Determine the [x, y] coordinate at the center of the cell enclosing the given text.  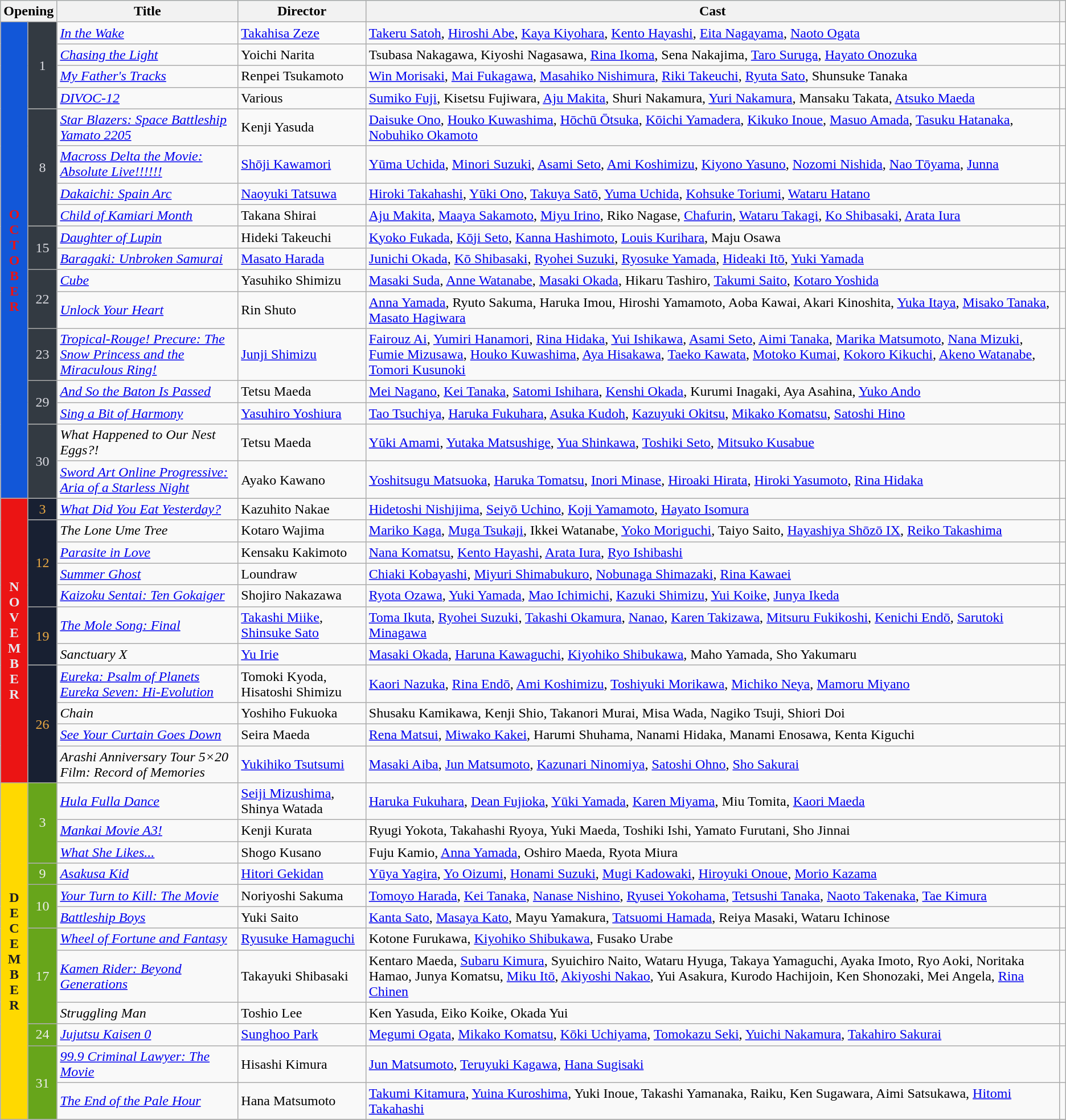
Kenji Kurata [302, 831]
Kaizoku Sentai: Ten Gokaiger [147, 596]
30 [42, 461]
15 [42, 248]
Yūki Amami, Yutaka Matsushige, Yua Shinkawa, Toshiki Seto, Mitsuko Kusabue [712, 443]
Yasuhiro Yoshiura [302, 413]
Kanta Sato, Masaya Kato, Mayu Yamakura, Tatsuomi Hamada, Reiya Masaki, Wataru Ichinose [712, 917]
Noriyoshi Sakuma [302, 896]
Star Blazers: Space Battleship Yamato 2205 [147, 128]
Takahisa Zeze [302, 33]
Ryusuke Hamaguchi [302, 939]
1 [42, 65]
Battleship Boys [147, 917]
Jun Matsumoto, Teruyuki Kagawa, Hana Sugisaki [712, 1064]
Kazuhito Nakae [302, 509]
Kotone Furukawa, Kiyohiko Shibukawa, Fusako Urabe [712, 939]
Kenji Yasuda [302, 128]
Shōji Kawamori [302, 164]
Hiroki Takahashi, Yūki Ono, Takuya Satō, Yuma Uchida, Kohsuke Toriumi, Wataru Hatano [712, 194]
Toshio Lee [302, 1013]
12 [42, 563]
9 [42, 874]
See Your Curtain Goes Down [147, 735]
Chasing the Light [147, 55]
Child of Kamiari Month [147, 215]
Arashi Anniversary Tour 5×20 Film: Record of Memories [147, 764]
Jujutsu Kaisen 0 [147, 1035]
Yasuhiko Shimizu [302, 280]
24 [42, 1035]
Kyoko Fukada, Kōji Seto, Kanna Hashimoto, Louis Kurihara, Maju Osawa [712, 237]
8 [42, 167]
Renpei Tsukamoto [302, 76]
Sword Art Online Progressive: Aria of a Starless Night [147, 479]
Eureka: Psalm of Planets Eureka Seven: Hi-Evolution [147, 683]
Win Morisaki, Mai Fukagawa, Masahiko Nishimura, Riki Takeuchi, Ryuta Sato, Shunsuke Tanaka [712, 76]
Yoshiho Fukuoka [302, 713]
Seiji Mizushima, Shinya Watada [302, 802]
NOVEMBER [15, 641]
Parasite in Love [147, 552]
Mariko Kaga, Muga Tsukaji, Ikkei Watanabe, Yoko Moriguchi, Taiyo Saito, Hayashiya Shōzō IX, Reiko Takashima [712, 531]
Anna Yamada, Ryuto Sakuma, Haruka Imou, Hiroshi Yamamoto, Aoba Kawai, Akari Kinoshita, Yuka Itaya, Misako Tanaka, Masato Hagiwara [712, 310]
The Lone Ume Tree [147, 531]
Sing a Bit of Harmony [147, 413]
Rin Shuto [302, 310]
10 [42, 906]
OCTOBER [15, 260]
Tomoki Kyoda, Hisatoshi Shimizu [302, 683]
Tsubasa Nakagawa, Kiyoshi Nagasawa, Rina Ikoma, Sena Nakajima, Taro Suruga, Hayato Onozuka [712, 55]
The Mole Song: Final [147, 625]
Struggling Man [147, 1013]
Yoshitsugu Matsuoka, Haruka Tomatsu, Inori Minase, Hiroaki Hirata, Hiroki Yasumoto, Rina Hidaka [712, 479]
Title [147, 11]
The End of the Pale Hour [147, 1101]
What Happened to Our Nest Eggs?! [147, 443]
In the Wake [147, 33]
DECEMBER [15, 951]
And So the Baton Is Passed [147, 392]
17 [42, 976]
Cube [147, 280]
Daughter of Lupin [147, 237]
Opening [28, 11]
Kotaro Wajima [302, 531]
Sunghoo Park [302, 1035]
Toma Ikuta, Ryohei Suzuki, Takashi Okamura, Nanao, Karen Takizawa, Mitsuru Fukikoshi, Kenichi Endō, Sarutoki Minagawa [712, 625]
Tao Tsuchiya, Haruka Fukuhara, Asuka Kudoh, Kazuyuki Okitsu, Mikako Komatsu, Satoshi Hino [712, 413]
What Did You Eat Yesterday? [147, 509]
Takumi Kitamura, Yuina Kuroshima, Yuki Inoue, Takashi Yamanaka, Raiku, Ken Sugawara, Aimi Satsukawa, Hitomi Takahashi [712, 1101]
99.9 Criminal Lawyer: The Movie [147, 1064]
Cast [712, 11]
Takana Shirai [302, 215]
Daisuke Ono, Houko Kuwashima, Hōchū Ōtsuka, Kōichi Yamadera, Kikuko Inoue, Masuo Amada, Tasuku Hatanaka, Nobuhiko Okamoto [712, 128]
Hula Fulla Dance [147, 802]
Fuju Kamio, Anna Yamada, Oshiro Maeda, Ryota Miura [712, 852]
Unlock Your Heart [147, 310]
Ryota Ozawa, Yuki Yamada, Mao Ichimichi, Kazuki Shimizu, Yui Koike, Junya Ikeda [712, 596]
Masato Harada [302, 259]
Hana Matsumoto [302, 1101]
Shogo Kusano [302, 852]
Masaki Aiba, Jun Matsumoto, Kazunari Ninomiya, Satoshi Ohno, Sho Sakurai [712, 764]
Asakusa Kid [147, 874]
Sanctuary X [147, 654]
Wheel of Fortune and Fantasy [147, 939]
Tropical-Rouge! Precure: The Snow Princess and the Miraculous Ring! [147, 355]
Haruka Fukuhara, Dean Fujioka, Yūki Yamada, Karen Miyama, Miu Tomita, Kaori Maeda [712, 802]
Kaori Nazuka, Rina Endō, Ami Koshimizu, Toshiyuki Morikawa, Michiko Neya, Mamoru Miyano [712, 683]
Various [302, 98]
22 [42, 298]
Macross Delta the Movie: Absolute Live!!!!!! [147, 164]
Nana Komatsu, Kento Hayashi, Arata Iura, Ryo Ishibashi [712, 552]
Masaki Suda, Anne Watanabe, Masaki Okada, Hikaru Tashiro, Takumi Saito, Kotaro Yoshida [712, 280]
Naoyuki Tatsuwa [302, 194]
Yūya Yagira, Yo Oizumi, Honami Suzuki, Mugi Kadowaki, Hiroyuki Onoue, Morio Kazama [712, 874]
My Father's Tracks [147, 76]
Mankai Movie A3! [147, 831]
Hidetoshi Nishijima, Seiyō Uchino, Koji Yamamoto, Hayato Isomura [712, 509]
Aju Makita, Maaya Sakamoto, Miyu Irino, Riko Nagase, Chafurin, Wataru Takagi, Ko Shibasaki, Arata Iura [712, 215]
Your Turn to Kill: The Movie [147, 896]
Chiaki Kobayashi, Miyuri Shimabukuro, Nobunaga Shimazaki, Rina Kawaei [712, 574]
Summer Ghost [147, 574]
26 [42, 724]
Junichi Okada, Kō Shibasaki, Ryohei Suzuki, Ryosuke Yamada, Hideaki Itō, Yuki Yamada [712, 259]
Ryugi Yokota, Takahashi Ryoya, Yuki Maeda, Toshiki Ishi, Yamato Furutani, Sho Jinnai [712, 831]
Yoichi Narita [302, 55]
Megumi Ogata, Mikako Komatsu, Kōki Uchiyama, Tomokazu Seki, Yuichi Nakamura, Takahiro Sakurai [712, 1035]
What She Likes... [147, 852]
Masaki Okada, Haruna Kawaguchi, Kiyohiko Shibukawa, Maho Yamada, Sho Yakumaru [712, 654]
Dakaichi: Spain Arc [147, 194]
Hitori Gekidan [302, 874]
19 [42, 635]
Kensaku Kakimoto [302, 552]
Shusaku Kamikawa, Kenji Shio, Takanori Murai, Misa Wada, Nagiko Tsuji, Shiori Doi [712, 713]
Baragaki: Unbroken Samurai [147, 259]
Chain [147, 713]
Takashi Miike, Shinsuke Sato [302, 625]
Tomoyo Harada, Kei Tanaka, Nanase Nishino, Ryusei Yokohama, Tetsushi Tanaka, Naoto Takenaka, Tae Kimura [712, 896]
Takeru Satoh, Hiroshi Abe, Kaya Kiyohara, Kento Hayashi, Eita Nagayama, Naoto Ogata [712, 33]
Yūma Uchida, Minori Suzuki, Asami Seto, Ami Koshimizu, Kiyono Yasuno, Nozomi Nishida, Nao Tōyama, Junna [712, 164]
Ken Yasuda, Eiko Koike, Okada Yui [712, 1013]
DIVOC-12 [147, 98]
Yukihiko Tsutsumi [302, 764]
Loundraw [302, 574]
29 [42, 403]
31 [42, 1082]
23 [42, 355]
Yu Irie [302, 654]
Sumiko Fuji, Kisetsu Fujiwara, Aju Makita, Shuri Nakamura, Yuri Nakamura, Mansaku Takata, Atsuko Maeda [712, 98]
Shojiro Nakazawa [302, 596]
Kamen Rider: Beyond Generations [147, 976]
Hisashi Kimura [302, 1064]
Seira Maeda [302, 735]
Hideki Takeuchi [302, 237]
Rena Matsui, Miwako Kakei, Harumi Shuhama, Nanami Hidaka, Manami Enosawa, Kenta Kiguchi [712, 735]
Director [302, 11]
Junji Shimizu [302, 355]
Mei Nagano, Kei Tanaka, Satomi Ishihara, Kenshi Okada, Kurumi Inagaki, Aya Asahina, Yuko Ando [712, 392]
Ayako Kawano [302, 479]
Takayuki Shibasaki [302, 976]
Yuki Saito [302, 917]
